Identify which cell holds the provided text, then report its [X, Y] central coordinate. 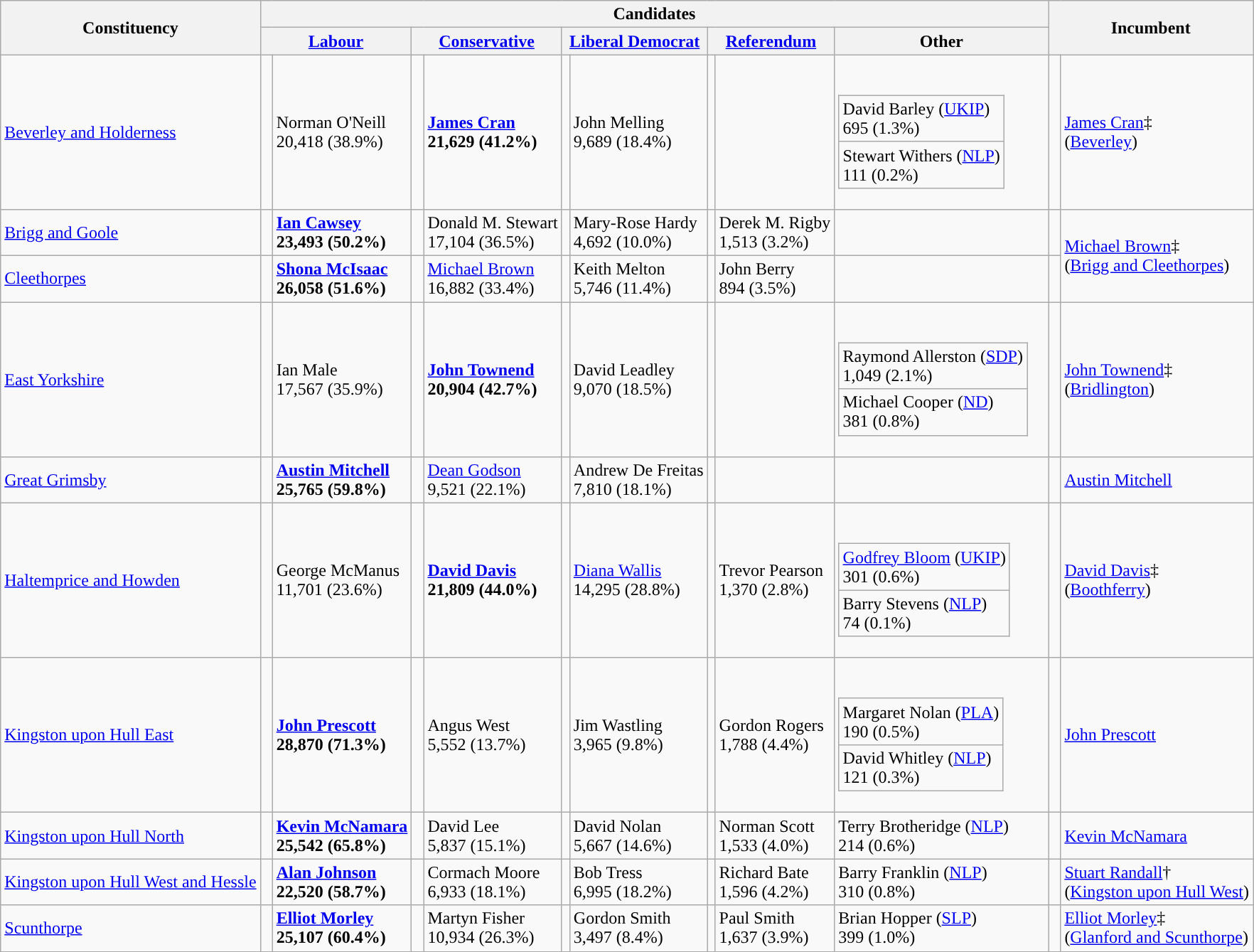
Elliot Morley25,107 (60.4%) [342, 929]
Alan Johnson22,520 (58.7%) [342, 882]
David Leadley9,070 (18.5%) [638, 380]
Candidates [654, 14]
Bob Tress6,995 (18.2%) [638, 882]
Barry Stevens (NLP)74 (0.1%) [924, 613]
Gordon Smith3,497 (8.4%) [638, 929]
Margaret Nolan (PLA)190 (0.5%) David Whitley (NLP)121 (0.3%) [941, 735]
Derek M. Rigby1,513 (3.2%) [775, 233]
George McManus11,701 (23.6%) [342, 580]
Brigg and Goole [131, 233]
Raymond Allerston (SDP)1,049 (2.1%) Michael Cooper (ND)381 (0.8%) [941, 380]
David Davis‡(Boothferry) [1157, 580]
Shona McIsaac26,058 (51.6%) [342, 279]
Michael Cooper (ND)381 (0.8%) [933, 412]
Gordon Rogers1,788 (4.4%) [775, 735]
Michael Brown16,882 (33.4%) [493, 279]
Kingston upon Hull East [131, 735]
Referendum [771, 41]
Ian Cawsey23,493 (50.2%) [342, 233]
John Prescott28,870 (71.3%) [342, 735]
David Whitley (NLP)121 (0.3%) [921, 768]
John Townend‡(Bridlington) [1157, 380]
Trevor Pearson1,370 (2.8%) [775, 580]
Donald M. Stewart17,104 (36.5%) [493, 233]
Diana Wallis14,295 (28.8%) [638, 580]
Kevin McNamara [1157, 836]
David Lee5,837 (15.1%) [493, 836]
Godfrey Bloom (UKIP)301 (0.6%) Barry Stevens (NLP)74 (0.1%) [941, 580]
James Cran21,629 (41.2%) [493, 132]
Austin Mitchell [1157, 479]
Godfrey Bloom (UKIP)301 (0.6%) [924, 567]
Stuart Randall†(Kingston upon Hull West) [1157, 882]
John Berry894 (3.5%) [775, 279]
David Barley (UKIP)695 (1.3%) Stewart Withers (NLP)111 (0.2%) [941, 132]
Austin Mitchell25,765 (59.8%) [342, 479]
Beverley and Holderness [131, 132]
Terry Brotheridge (NLP)214 (0.6%) [941, 836]
Barry Franklin (NLP)310 (0.8%) [941, 882]
John Melling9,689 (18.4%) [638, 132]
Other [941, 41]
Richard Bate1,596 (4.2%) [775, 882]
Angus West5,552 (13.7%) [493, 735]
Jim Wastling3,965 (9.8%) [638, 735]
Norman Scott1,533 (4.0%) [775, 836]
Kevin McNamara25,542 (65.8%) [342, 836]
Paul Smith1,637 (3.9%) [775, 929]
Conservative [486, 41]
John Prescott [1157, 735]
Ian Male17,567 (35.9%) [342, 380]
Mary-Rose Hardy4,692 (10.0%) [638, 233]
Kingston upon Hull North [131, 836]
Stewart Withers (NLP)111 (0.2%) [921, 165]
Incumbent [1151, 28]
Martyn Fisher10,934 (26.3%) [493, 929]
Elliot Morley‡(Glanford and Scunthorpe) [1157, 929]
Keith Melton5,746 (11.4%) [638, 279]
Brian Hopper (SLP)399 (1.0%) [941, 929]
Cleethorpes [131, 279]
David Davis21,809 (44.0%) [493, 580]
Constituency [131, 28]
Scunthorpe [131, 929]
James Cran‡(Beverley) [1157, 132]
Cormach Moore6,933 (18.1%) [493, 882]
Norman O'Neill20,418 (38.9%) [342, 132]
David Barley (UKIP)695 (1.3%) [921, 118]
John Townend20,904 (42.7%) [493, 380]
Andrew De Freitas7,810 (18.1%) [638, 479]
Dean Godson9,521 (22.1%) [493, 479]
Kingston upon Hull West and Hessle [131, 882]
Labour [336, 41]
Michael Brown‡(Brigg and Cleethorpes) [1157, 256]
Great Grimsby [131, 479]
Margaret Nolan (PLA)190 (0.5%) [921, 721]
East Yorkshire [131, 380]
Haltemprice and Howden [131, 580]
Raymond Allerston (SDP)1,049 (2.1%) [933, 365]
Liberal Democrat [634, 41]
David Nolan5,667 (14.6%) [638, 836]
